Pinpoint the cell where the given text exists, returning its [x, y] midpoint coordinate. 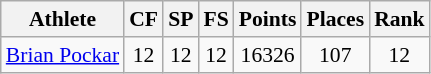
16326 [268, 55]
Athlete [62, 19]
107 [335, 55]
Rank [400, 19]
Points [268, 19]
Places [335, 19]
SP [180, 19]
Brian Pockar [62, 55]
FS [216, 19]
CF [144, 19]
